Output the [x, y] coordinate of the center of the cell containing the given text.  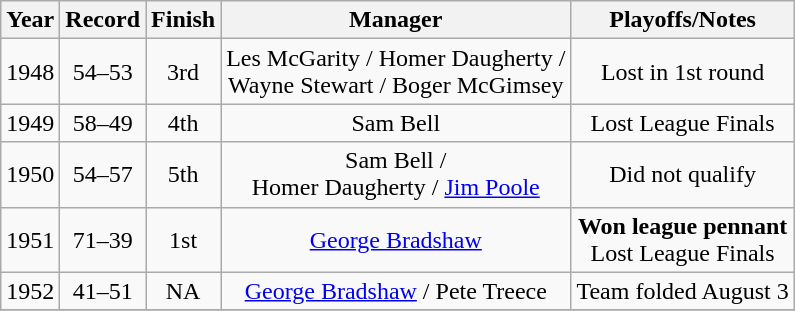
1950 [30, 174]
Lost League Finals [682, 123]
5th [184, 174]
Team folded August 3 [682, 291]
Won league pennantLost League Finals [682, 240]
4th [184, 123]
1948 [30, 72]
Record [103, 20]
3rd [184, 72]
1951 [30, 240]
Year [30, 20]
George Bradshaw [396, 240]
1952 [30, 291]
Sam Bell / Homer Daugherty / Jim Poole [396, 174]
58–49 [103, 123]
NA [184, 291]
Lost in 1st round [682, 72]
Playoffs/Notes [682, 20]
Sam Bell [396, 123]
54–53 [103, 72]
George Bradshaw / Pete Treece [396, 291]
71–39 [103, 240]
Manager [396, 20]
Did not qualify [682, 174]
41–51 [103, 291]
Finish [184, 20]
1949 [30, 123]
54–57 [103, 174]
1st [184, 240]
Les McGarity / Homer Daugherty / Wayne Stewart / Boger McGimsey [396, 72]
